From the cell containing the given text, extract its center point as [x, y] coordinate. 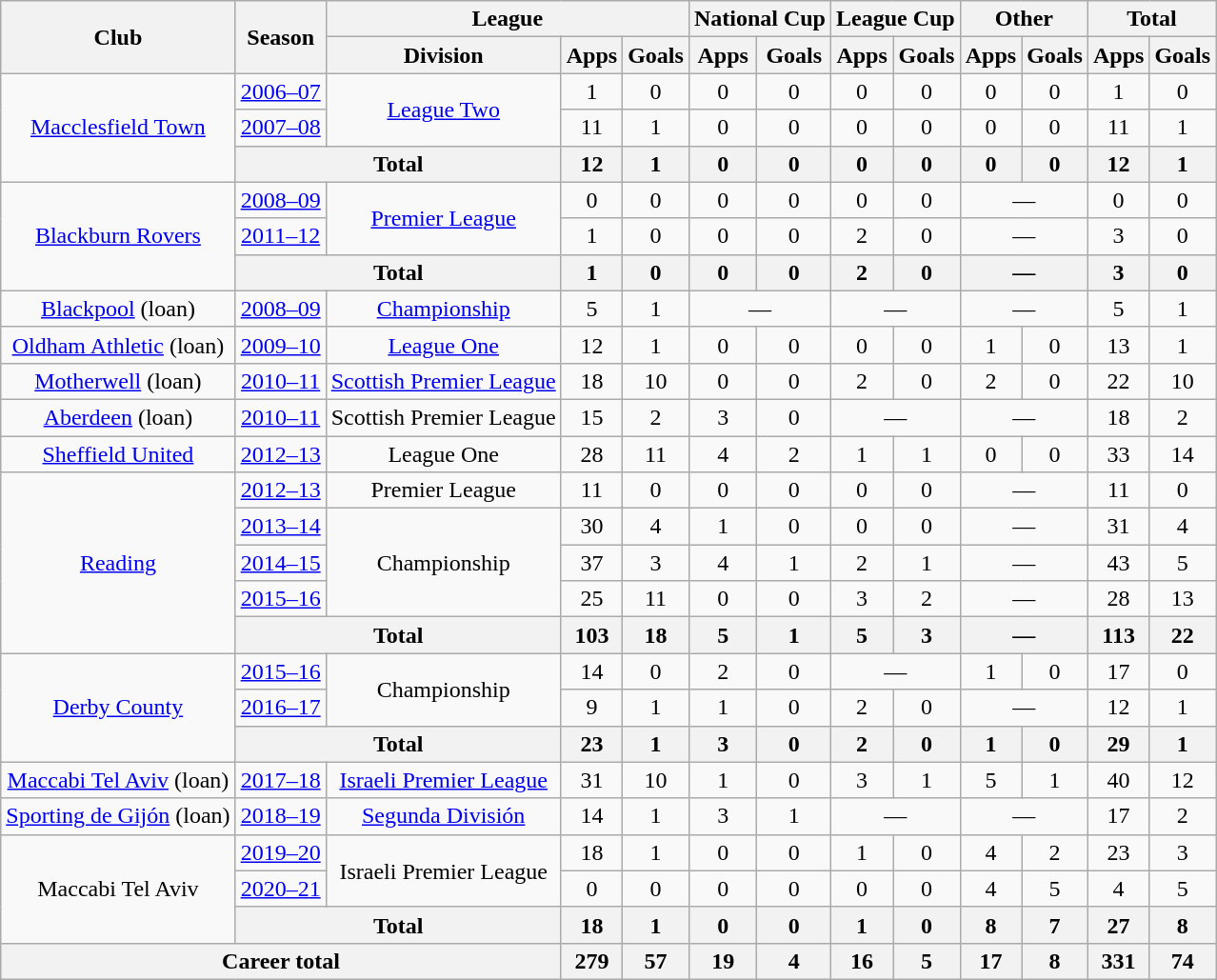
74 [1183, 961]
Segunda División [444, 816]
2009–10 [280, 345]
2017–18 [280, 780]
37 [591, 563]
League [507, 19]
16 [861, 961]
2013–14 [280, 527]
7 [1055, 925]
2019–20 [280, 852]
National Cup [760, 19]
9 [591, 708]
15 [591, 417]
2018–19 [280, 816]
2011–12 [280, 236]
Blackburn Rovers [118, 236]
Club [118, 37]
2014–15 [280, 563]
2006–07 [280, 91]
30 [591, 527]
Macclesfield Town [118, 128]
Maccabi Tel Aviv [118, 889]
Sheffield United [118, 454]
Maccabi Tel Aviv (loan) [118, 780]
113 [1118, 635]
Aberdeen (loan) [118, 417]
33 [1118, 454]
Other [1024, 19]
27 [1118, 925]
League Cup [895, 19]
Division [444, 55]
Motherwell (loan) [118, 381]
Season [280, 37]
Reading [118, 563]
League Two [444, 110]
57 [656, 961]
Oldham Athletic (loan) [118, 345]
25 [591, 599]
Career total [281, 961]
2016–17 [280, 708]
Blackpool (loan) [118, 309]
2020–21 [280, 889]
103 [591, 635]
Sporting de Gijón (loan) [118, 816]
Derby County [118, 708]
2007–08 [280, 128]
29 [1118, 744]
40 [1118, 780]
331 [1118, 961]
19 [723, 961]
43 [1118, 563]
279 [591, 961]
